Identify which cell holds the provided text, then report its (x, y) central coordinate. 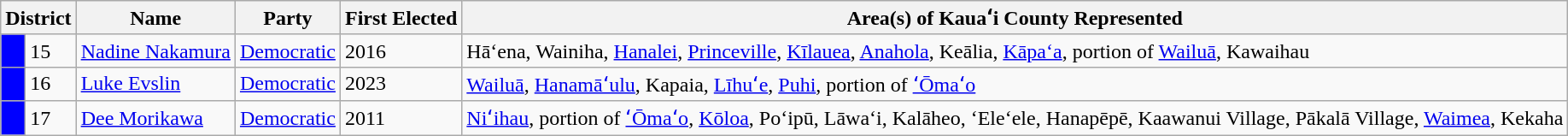
Niʻihau, portion of ʻŌmaʻo, Kōloa, Po‘ipū, Lāwa‘i, Kalāheo, ‘Ele‘ele, Hanapēpē, Kaawanui Village, Pākalā Village, Waimea, Kekaha (1015, 118)
16 (51, 84)
2016 (401, 50)
Luke Evslin (155, 84)
17 (51, 118)
Area(s) of Kauaʻi County Represented (1015, 18)
Hā‘ena, Wainiha, Hanalei, Princeville, Kīlauea, Anahola, Keālia, Kāpa‘a, portion of Wailuā, Kawaihau (1015, 50)
Nadine Nakamura (155, 50)
Dee Morikawa (155, 118)
Wailuā, Hanamāʻulu, Kapaia, Līhuʻe, Puhi, portion of ʻŌmaʻo (1015, 84)
Party (287, 18)
Name (155, 18)
2023 (401, 84)
District (38, 18)
15 (51, 50)
First Elected (401, 18)
2011 (401, 118)
